Pinpoint the cell where the given text exists, returning its (X, Y) midpoint coordinate. 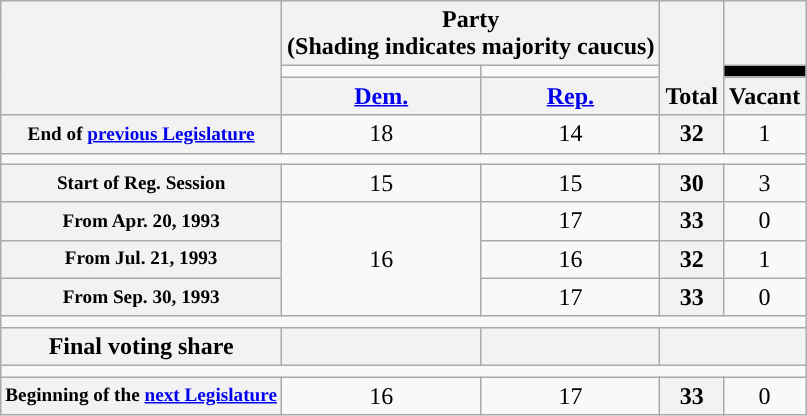
30 (692, 183)
Final voting share (142, 346)
Party (Shading indicates majority caucus) (471, 34)
Beginning of the next Legislature (142, 395)
Total (692, 58)
3 (764, 183)
Rep. (570, 96)
Dem. (382, 96)
From Apr. 20, 1993 (142, 221)
From Sep. 30, 1993 (142, 297)
14 (570, 134)
Start of Reg. Session (142, 183)
End of previous Legislature (142, 134)
Vacant (764, 96)
18 (382, 134)
From Jul. 21, 1993 (142, 259)
